Scan for the cell matching the given text and deliver its (x, y) coordinate at center. 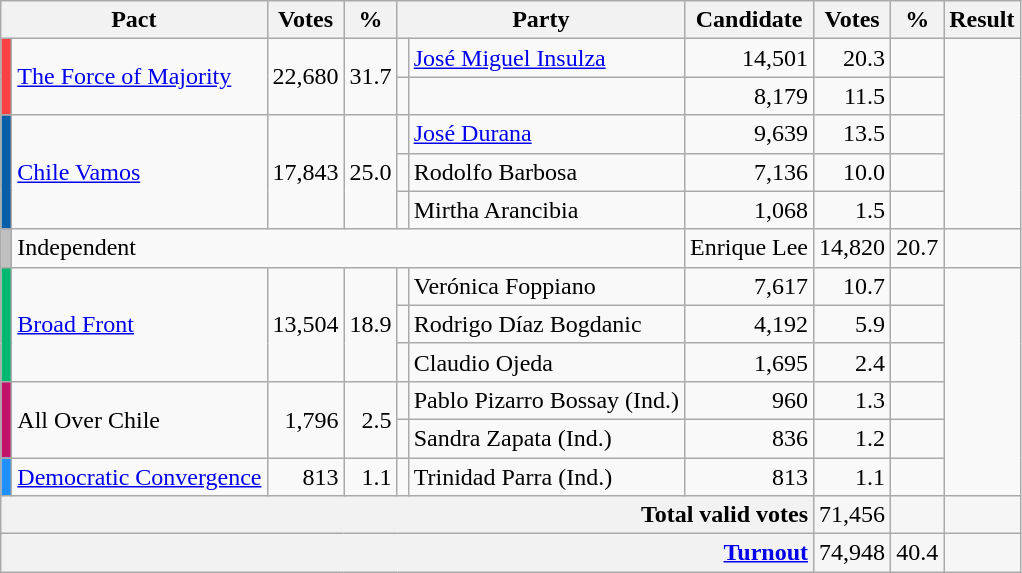
1,695 (750, 362)
8,179 (750, 96)
Claudio Ojeda (546, 362)
10.0 (852, 172)
1.5 (852, 210)
Democratic Convergence (140, 477)
960 (750, 400)
14,501 (750, 58)
836 (750, 438)
22,680 (306, 77)
31.7 (370, 77)
The Force of Majority (140, 77)
17,843 (306, 172)
Rodolfo Barbosa (546, 172)
Sandra Zapata (Ind.) (546, 438)
Mirtha Arancibia (546, 210)
All Over Chile (140, 419)
Independent (348, 248)
74,948 (852, 553)
José Miguel Insulza (546, 58)
Pablo Pizarro Bossay (Ind.) (546, 400)
1,796 (306, 419)
Trinidad Parra (Ind.) (546, 477)
2.5 (370, 419)
Chile Vamos (140, 172)
20.7 (918, 248)
Turnout (408, 553)
13.5 (852, 134)
11.5 (852, 96)
40.4 (918, 553)
Broad Front (140, 324)
Total valid votes (408, 515)
Rodrigo Díaz Bogdanic (546, 324)
1.2 (852, 438)
25.0 (370, 172)
20.3 (852, 58)
14,820 (852, 248)
Verónica Foppiano (546, 286)
Candidate (750, 20)
Result (982, 20)
18.9 (370, 324)
Pact (134, 20)
Enrique Lee (750, 248)
10.7 (852, 286)
Party (540, 20)
4,192 (750, 324)
1,068 (750, 210)
7,136 (750, 172)
7,617 (750, 286)
71,456 (852, 515)
13,504 (306, 324)
1.3 (852, 400)
José Durana (546, 134)
9,639 (750, 134)
2.4 (852, 362)
5.9 (852, 324)
